Return (x, y) of the center of cell containing provided text 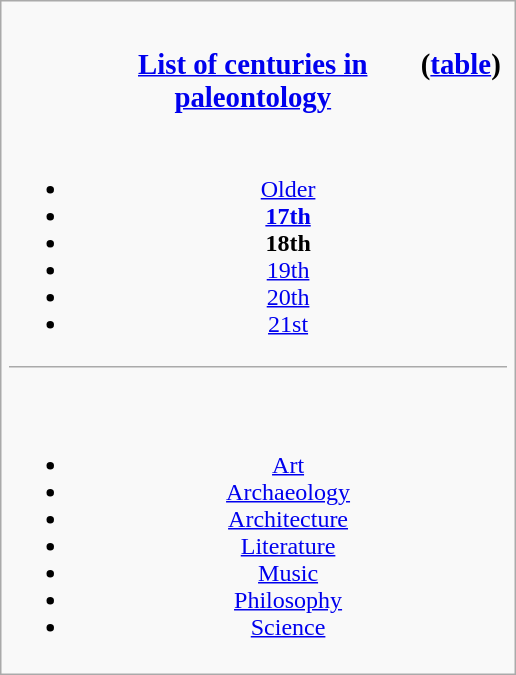
List of centuries in paleontology (252, 82)
List of centuries in paleontology (table) (258, 64)
ArtArchaeologyArchitectureLiteratureMusicPhilosophyScience (258, 532)
(table) (460, 82)
Older17th18th19th20th21st (258, 243)
